Scan for the cell matching the given text and deliver its (x, y) coordinate at center. 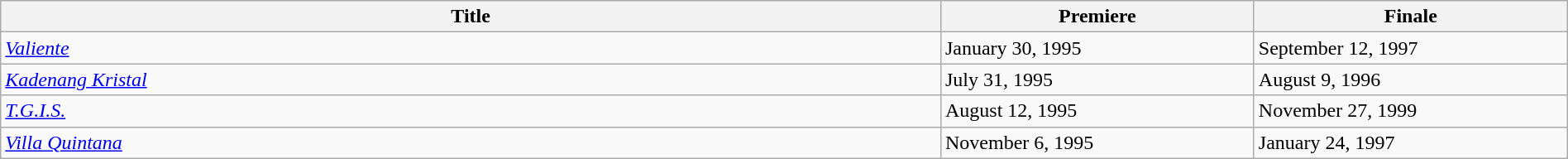
November 6, 1995 (1097, 142)
January 30, 1995 (1097, 48)
Finale (1411, 17)
T.G.I.S. (471, 111)
Premiere (1097, 17)
January 24, 1997 (1411, 142)
August 12, 1995 (1097, 111)
August 9, 1996 (1411, 79)
July 31, 1995 (1097, 79)
Villa Quintana (471, 142)
Valiente (471, 48)
Title (471, 17)
November 27, 1999 (1411, 111)
September 12, 1997 (1411, 48)
Kadenang Kristal (471, 79)
